Return [X, Y] of the center of cell containing provided text 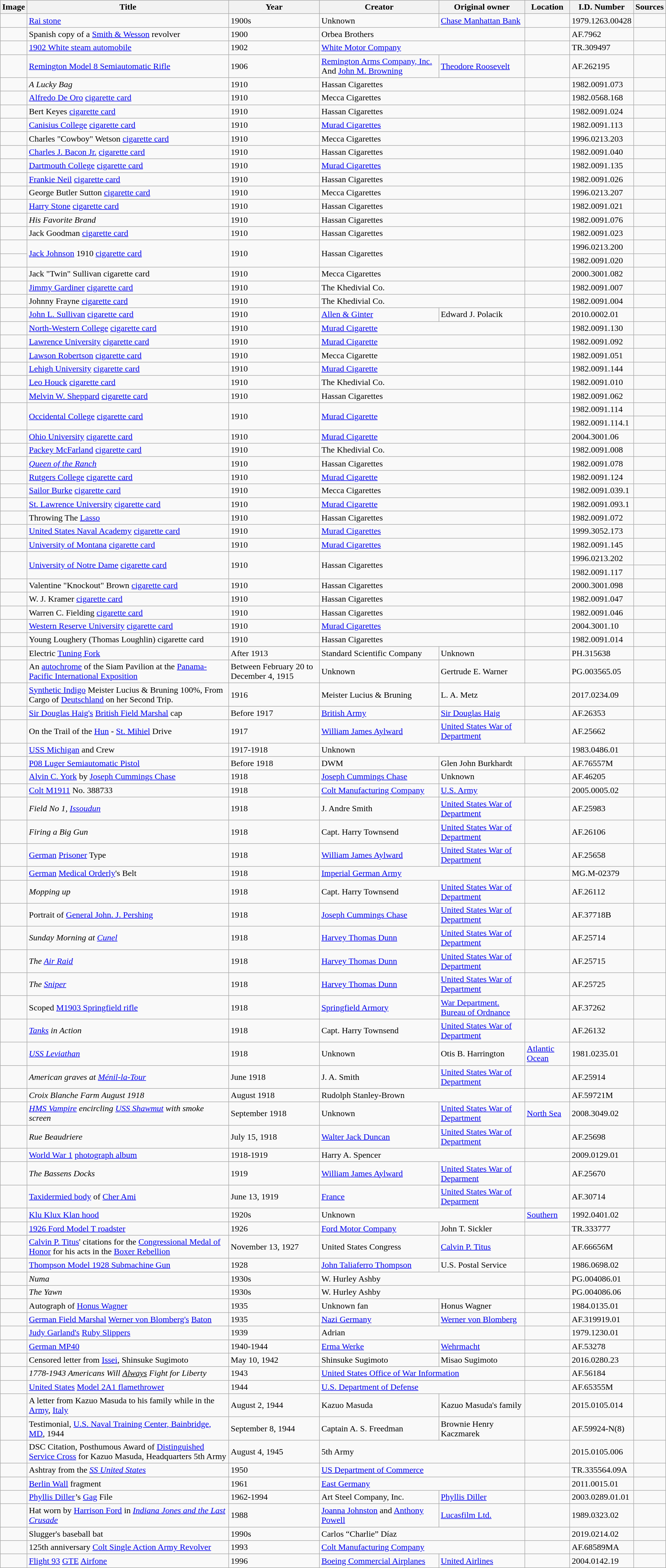
1979.1263.00428 [601, 21]
1917 [274, 732]
PG.004086.01 [601, 1279]
AF.53278 [601, 1346]
Packey McFarland cigarette card [128, 450]
PG.004086.06 [601, 1292]
1982.0091.072 [601, 518]
United States Congress [379, 1247]
Berlin Wall fragment [128, 1483]
1982.0091.039.1 [601, 491]
1988 [274, 1516]
Lehigh University cigarette card [128, 369]
1982.0091.007 [601, 287]
World War 1 photograph album [128, 1155]
Creator [379, 7]
United States Office of War Information [422, 1373]
Calvin P. Titus [482, 1247]
June 13, 1919 [274, 1196]
Before 1918 [274, 763]
AF.30714 [601, 1196]
125th anniversary Colt Single Action Army Revolver [128, 1547]
1918-1919 [274, 1155]
U.S. Department of Defense [422, 1387]
1919 [274, 1173]
1939 [274, 1333]
The Bassens Docks [128, 1173]
1916 [274, 695]
2017.0234.09 [601, 695]
TR.309497 [601, 48]
1906 [274, 66]
Harry A. Spencer [422, 1155]
Lucasfilm Ltd. [482, 1516]
AF.46205 [601, 777]
1984.0135.01 [601, 1306]
Kazuo Masuda's family [482, 1405]
Jack "Twin" Sullivan cigarette card [128, 274]
1982.0091.051 [601, 355]
Alfredo De Oro cigarette card [128, 98]
1996.0213.203 [601, 138]
John L. Sullivan cigarette card [128, 315]
1982.0091.004 [601, 301]
1950 [274, 1470]
Imperial German Army [422, 873]
Hat worn by Harrison Ford in Indiana Jones and the Last Crusade [128, 1516]
1900 [274, 34]
1962-1994 [274, 1497]
HMS Vampire encircling USS Shawmut with smoke screen [128, 1114]
North Sea [547, 1114]
Electric Tuning Fork [128, 653]
East Germany [422, 1483]
Lawrence University cigarette card [128, 342]
AF.37718B [601, 915]
1982.0091.114.1 [601, 423]
L. A. Metz [482, 695]
1940-1944 [274, 1346]
1982.0091.113 [601, 125]
1982.0091.040 [601, 152]
Sources [650, 7]
Sunday Morning at Cunel [128, 938]
2000.3001.082 [601, 274]
May 10, 1942 [274, 1360]
1982.0091.047 [601, 599]
An autochrome of the Siam Pavilion at the Panama-Pacific International Exposition [128, 672]
2004.0142.19 [601, 1561]
Flight 93 GTE Airfone [128, 1561]
AF.25670 [601, 1173]
On the Trail of the Hun - St. Mihiel Drive [128, 732]
German MP40 [128, 1346]
Spanish copy of a Smith & Wesson revolver [128, 34]
Allen & Ginter [379, 315]
A Lucky Bag [128, 84]
AF.76557M [601, 763]
Misao Sugimoto [482, 1360]
1996 [274, 1561]
Croix Blanche Farm August 1918 [128, 1095]
Edward J. Polacik [482, 315]
Frankie Neil cigarette card [128, 179]
Original owner [482, 7]
1992.0401.02 [601, 1215]
Mecca Cigarette [422, 355]
Rue Beaudriere [128, 1136]
1902 [274, 48]
1982.0091.062 [601, 396]
Young Loughery (Thomas Loughlin) cigarette card [128, 640]
AF.262195 [601, 66]
Year [274, 7]
USS Michigan and Crew [128, 750]
November 13, 1927 [274, 1247]
Unknown fan [379, 1306]
Before 1917 [274, 713]
AF.59721M [601, 1095]
Wehrmacht [482, 1346]
AF.56184 [601, 1373]
1944 [274, 1387]
Remington Model 8 Semiautomatic Rifle [128, 66]
Dartmouth College cigarette card [128, 165]
Field No 1, Issoudun [128, 808]
Ford Motor Company [379, 1229]
Phyllis Diller [482, 1497]
War Department. Bureau of Ordnance [482, 1008]
Censored letter from Issei, Shinsuke Sugimoto [128, 1360]
Jack Johnson 1910 cigarette card [128, 254]
British Army [379, 713]
Orbea Brothers [422, 34]
Testimonial, U.S. Naval Training Center, Bainbridge, MD, 1944 [128, 1428]
A letter from Kazuo Masuda to his family while in the Army, Italy [128, 1405]
DSC Citation, Posthumous Award of Distinguished Service Cross for Kazuo Masuda, Headquarters 5th Army [128, 1452]
Tanks in Action [128, 1030]
J. A. Smith [379, 1077]
2004.3001.10 [601, 626]
AF.65355M [601, 1387]
September 1918 [274, 1114]
Otis B. Harrington [482, 1054]
Location [547, 7]
AF.59924-N(8) [601, 1428]
1982.0091.117 [601, 572]
1982.0091.073 [601, 84]
August 4, 1945 [274, 1452]
1982.0091.076 [601, 220]
Standard Scientific Company [379, 653]
1982.0091.092 [601, 342]
Klu Klux Klan hood [128, 1215]
AF.37262 [601, 1008]
W. J. Kramer cigarette card [128, 599]
2015.0105.014 [601, 1405]
1982.0091.114 [601, 410]
AF.25714 [601, 938]
Colt M1911 No. 388733 [128, 790]
Calvin P. Titus' citations for the Congressional Medal of Honor for his acts in the Boxer Rebellion [128, 1247]
1982.0091.008 [601, 450]
US Department of Commerce [422, 1470]
The Sniper [128, 984]
1943 [274, 1373]
2000.3001.098 [601, 585]
1920s [274, 1215]
1982.0091.023 [601, 233]
Jimmy Gardiner cigarette card [128, 287]
1917-1918 [274, 750]
1982.0091.024 [601, 111]
United Airlines [482, 1561]
Phyllis Diller’s Gag File [128, 1497]
Sir Douglas Haig [482, 713]
2011.0015.01 [601, 1483]
Gertrude E. Warner [482, 672]
Werner von Blomberg [482, 1319]
Occidental College cigarette card [128, 416]
Rai stone [128, 21]
1993 [274, 1547]
German Prisoner Type [128, 855]
Meister Lucius & Bruning [379, 695]
Scoped M1903 Springfield rifle [128, 1008]
Ohio University cigarette card [128, 437]
1989.0323.02 [601, 1516]
Slugger's baseball bat [128, 1534]
Alvin C. York by Joseph Cummings Chase [128, 777]
1982.0091.014 [601, 640]
1981.0235.01 [601, 1054]
AF.25662 [601, 732]
Kazuo Masuda [379, 1405]
Throwing The Lasso [128, 518]
Boeing Commercial Airplanes [379, 1561]
Rudolph Stanley-Brown [422, 1095]
U.S. Postal Service [482, 1265]
August 1918 [274, 1095]
Walter Jack Duncan [379, 1136]
Firing a Big Gun [128, 832]
Western Reserve University cigarette card [128, 626]
1900s [274, 21]
Portrait of General John. J. Pershing [128, 915]
Theodore Roosevelt [482, 66]
Jack Goodman cigarette card [128, 233]
Springfield Armory [379, 1008]
Queen of the Ranch [128, 464]
Glen John Burkhardt [482, 763]
U.S. Army [482, 790]
1999.3052.173 [601, 531]
Canisius College cigarette card [128, 125]
German Field Marshal Werner von Blomberg's Baton [128, 1319]
5th Army [422, 1452]
Captain A. S. Freedman [379, 1428]
United States Naval Academy cigarette card [128, 531]
Mopping up [128, 892]
AF.25725 [601, 984]
1982.0091.021 [601, 206]
Atlantic Ocean [547, 1054]
The Air Raid [128, 961]
1982.0091.046 [601, 612]
1982.0091.026 [601, 179]
White Motor Company [422, 48]
1996.0213.200 [601, 247]
Sailor Burke cigarette card [128, 491]
France [379, 1196]
Joanna Johnston and Anthony Powell [379, 1516]
2019.0214.02 [601, 1534]
Thompson Model 1928 Submachine Gun [128, 1265]
AF.319919.01 [601, 1319]
1982.0091.144 [601, 369]
Taxidermied body of Cher Ami [128, 1196]
1926 Ford Model T roadster [128, 1229]
USS Leviathan [128, 1054]
German Medical Orderly's Belt [128, 873]
TR.333777 [601, 1229]
1979.1230.01 [601, 1333]
AF.68589MA [601, 1547]
John T. Sickler [482, 1229]
1982.0091.078 [601, 464]
1982.0091.010 [601, 382]
1982.0091.020 [601, 260]
Rutgers College cigarette card [128, 477]
1996.0213.202 [601, 558]
1982.0091.145 [601, 545]
AF.25914 [601, 1077]
1982.0091.135 [601, 165]
AF.25983 [601, 808]
AF.7962 [601, 34]
Adrian [422, 1333]
1986.0698.02 [601, 1265]
TR.335564.09A [601, 1470]
2003.0289.01.01 [601, 1497]
Brownie Henry Kaczmarek [482, 1428]
AF.26112 [601, 892]
AF.26132 [601, 1030]
Harry Stone cigarette card [128, 206]
St. Lawrence University cigarette card [128, 504]
AF.25698 [601, 1136]
John Taliaferro Thompson [379, 1265]
MG.M-02379 [601, 873]
Valentine "Knockout" Brown cigarette card [128, 585]
Lawson Robertson cigarette card [128, 355]
University of Notre Dame cigarette card [128, 565]
Johnny Frayne cigarette card [128, 301]
Art Steel Company, Inc. [379, 1497]
J. Andre Smith [379, 808]
His Favorite Brand [128, 220]
Judy Garland's Ruby Slippers [128, 1333]
Melvin W. Sheppard cigarette card [128, 396]
1926 [274, 1229]
July 15, 1918 [274, 1136]
AF.25715 [601, 961]
North-Western College cigarette card [128, 328]
2008.3049.02 [601, 1114]
Shinsuke Sugimoto [379, 1360]
Erma Werke [379, 1346]
Numa [128, 1279]
Sir Douglas Haig's British Field Marshal cap [128, 713]
Warren C. Fielding cigarette card [128, 612]
2016.0280.23 [601, 1360]
1996.0213.207 [601, 193]
Nazi Germany [379, 1319]
1982.0091.124 [601, 477]
Title [128, 7]
1982.0568.168 [601, 98]
The Yawn [128, 1292]
September 8, 1944 [274, 1428]
June 1918 [274, 1077]
Charles J. Bacon Jr. cigarette card [128, 152]
Autograph of Honus Wagner [128, 1306]
Synthetic Indigo Meister Lucius & Bruning 100%, From Cargo of Deutschland on her Second Trip. [128, 695]
Honus Wagner [482, 1306]
AF.66656M [601, 1247]
1983.0486.01 [601, 750]
University of Montana cigarette card [128, 545]
P08 Luger Semiautomatic Pistol [128, 763]
1982.0091.093.1 [601, 504]
Chase Manhattan Bank [482, 21]
1982.0091.130 [601, 328]
Carlos “Charlie” Díaz [422, 1534]
2015.0105.006 [601, 1452]
2009.0129.01 [601, 1155]
Remington Arms Company, Inc. And John M. Browning [379, 66]
United States Model 2A1 flamethrower [128, 1387]
2004.3001.06 [601, 437]
Bert Keyes cigarette card [128, 111]
DWM [379, 763]
Between February 20 to December 4, 1915 [274, 672]
PG.003565.05 [601, 672]
2010.0002.01 [601, 315]
2005.0005.02 [601, 790]
After 1913 [274, 653]
August 2, 1944 [274, 1405]
Leo Houck cigarette card [128, 382]
George Butler Sutton cigarette card [128, 193]
American graves at Ménil-la-Tour [128, 1077]
PH.315638 [601, 653]
1902 White steam automobile [128, 48]
I.D. Number [601, 7]
Charles "Cowboy" Wetson cigarette card [128, 138]
Image [14, 7]
AF.26106 [601, 832]
AF.25658 [601, 855]
AF.26353 [601, 713]
1778-1943 Americans Will Always Fight for Liberty [128, 1373]
1961 [274, 1483]
Southern [547, 1215]
1928 [274, 1265]
1990s [274, 1534]
Ashtray from the SS United States [128, 1470]
